For the text-containing cell, return its midpoint in (x, y) coordinate format. 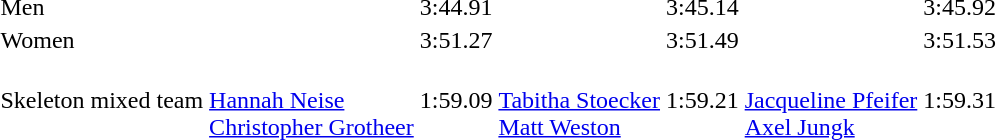
3:51.49 (703, 40)
3:51.27 (456, 40)
